Search for the cell housing the specified text and yield its [x, y] center coordinate. 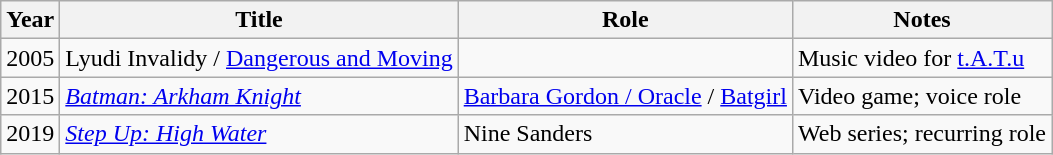
Title [259, 20]
Notes [922, 20]
Barbara Gordon / Oracle / Batgirl [625, 96]
Music video for t.A.T.u [922, 58]
Step Up: High Water [259, 134]
Nine Sanders [625, 134]
2005 [30, 58]
2019 [30, 134]
Role [625, 20]
Web series; recurring role [922, 134]
Batman: Arkham Knight [259, 96]
Video game; voice role [922, 96]
2015 [30, 96]
Year [30, 20]
Lyudi Invalidy / Dangerous and Moving [259, 58]
